Find where the given text appears and provide that cell's center as (X, Y) coordinate. 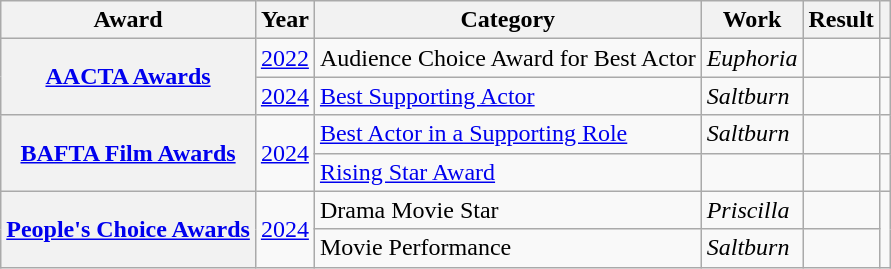
Priscilla (752, 210)
People's Choice Awards (128, 229)
AACTA Awards (128, 77)
Year (284, 20)
2022 (284, 58)
Audience Choice Award for Best Actor (508, 58)
Drama Movie Star (508, 210)
Award (128, 20)
Best Actor in a Supporting Role (508, 134)
Work (752, 20)
Result (841, 20)
BAFTA Film Awards (128, 153)
Rising Star Award (508, 172)
Euphoria (752, 58)
Category (508, 20)
Movie Performance (508, 248)
Best Supporting Actor (508, 96)
